Scan for the cell matching the given text and deliver its [X, Y] coordinate at center. 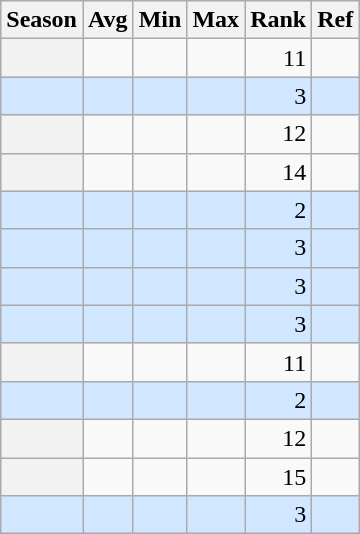
Ref [336, 20]
Season [42, 20]
14 [278, 172]
15 [278, 477]
Max [216, 20]
Avg [108, 20]
Rank [278, 20]
Min [160, 20]
